Locate the cell with the specified text and output its [x, y] center coordinate. 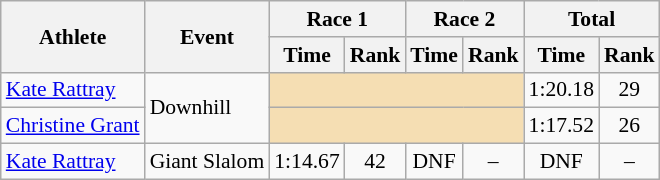
29 [630, 90]
Downhill [208, 108]
Race 1 [337, 19]
1:17.52 [562, 126]
Total [592, 19]
42 [376, 162]
Event [208, 36]
1:14.67 [306, 162]
Athlete [73, 36]
Christine Grant [73, 126]
Giant Slalom [208, 162]
26 [630, 126]
Race 2 [464, 19]
1:20.18 [562, 90]
